Output the [X, Y] coordinate of the center of the cell containing the given text.  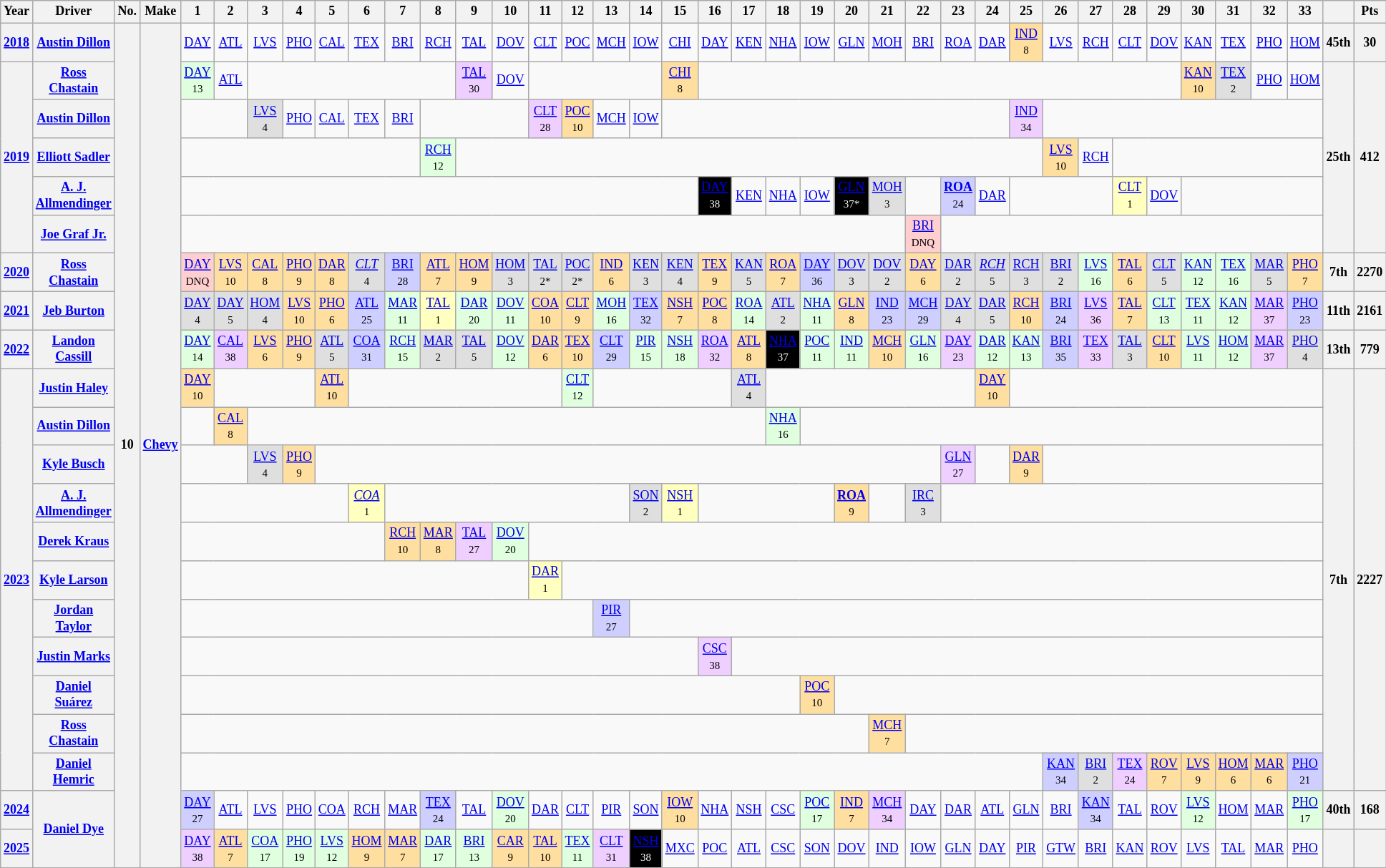
Make [160, 11]
Joe Graf Jr. [73, 234]
MAR11 [403, 311]
PIR15 [646, 349]
DOV12 [511, 349]
13 [611, 11]
2024 [17, 810]
CHI8 [680, 81]
45th [1338, 42]
Kyle Larson [73, 580]
ROA [959, 42]
33 [1305, 11]
TAL1 [438, 311]
CLT12 [577, 388]
CLT1 [1130, 196]
17 [749, 11]
Year [17, 11]
ATL8 [749, 349]
15 [680, 11]
NSH1 [680, 503]
DOV2 [887, 273]
NHA37 [783, 349]
POC2* [577, 273]
4 [299, 11]
TAL10 [545, 849]
2 [230, 11]
Derek Kraus [73, 542]
2025 [17, 849]
23 [959, 11]
KAN10 [1198, 81]
ATL10 [332, 388]
DAR2 [959, 273]
27 [1095, 11]
DAY27 [197, 810]
DAYDNQ [197, 273]
HOM4 [265, 311]
RCH5 [992, 273]
Kyle Busch [73, 464]
CLT10 [1164, 349]
Elliott Sadler [73, 157]
TAL30 [474, 81]
14 [646, 11]
CLT31 [611, 849]
IND [887, 849]
2022 [17, 349]
GLN37* [851, 196]
MOH3 [887, 196]
NSH [749, 810]
MAR2 [438, 349]
MAR5 [1269, 273]
21 [887, 11]
DAR1 [545, 580]
ROA14 [749, 311]
PHO4 [1305, 349]
DAY14 [197, 349]
IND11 [851, 349]
3 [265, 11]
MAR8 [438, 542]
TAL3 [1130, 349]
NSH38 [646, 849]
TAL2* [545, 273]
ATL2 [783, 311]
DAY5 [230, 311]
2270 [1370, 273]
ATL5 [332, 349]
DAR8 [332, 273]
CLT4 [366, 273]
BRIDNQ [923, 234]
LVS11 [1198, 349]
DAR9 [1026, 464]
CAR9 [511, 849]
1 [197, 11]
26 [1061, 11]
DAR5 [992, 311]
GLN27 [959, 464]
RCH15 [403, 349]
MAR6 [1269, 772]
Daniel Hemric [73, 772]
32 [1269, 11]
TEX10 [577, 349]
HOM6 [1234, 772]
13th [1338, 349]
PHO21 [1305, 772]
2227 [1370, 580]
16 [715, 11]
2018 [17, 42]
ROV7 [1164, 772]
SON2 [646, 503]
HOM12 [1234, 349]
Pts [1370, 11]
MCH 10 [887, 349]
11th [1338, 311]
PHO17 [1305, 810]
BRI35 [1061, 349]
11 [545, 11]
TAL27 [474, 542]
Jeb Burton [73, 311]
LVS16 [1095, 273]
CAL38 [230, 349]
RCH12 [438, 157]
POC11 [817, 349]
RCH3 [1026, 273]
19 [817, 11]
TEX9 [715, 273]
BRI13 [474, 849]
IOW10 [680, 810]
ROA9 [851, 503]
DOV11 [511, 311]
IND7 [851, 810]
412 [1370, 157]
ROA24 [959, 196]
TEX16 [1234, 273]
NSH18 [680, 349]
Chevy [160, 445]
LVS9 [1198, 772]
POC8 [715, 311]
DAR17 [438, 849]
IND8 [1026, 42]
28 [1130, 11]
CSC38 [715, 657]
ROA32 [715, 349]
TAL7 [1130, 311]
2020 [17, 273]
IND6 [611, 273]
IND23 [887, 311]
12 [577, 11]
CLT29 [611, 349]
PHO23 [1305, 311]
PHO6 [332, 311]
GLN 16 [923, 349]
168 [1370, 810]
NHA16 [783, 426]
CHI [680, 42]
KAN5 [749, 273]
29 [1164, 11]
COA17 [265, 849]
GLN8 [851, 311]
TEX33 [1095, 349]
24 [992, 11]
MXC [680, 849]
DOV3 [851, 273]
PHO7 [1305, 273]
GTW [1061, 849]
DAY6 [923, 273]
DAR6 [545, 349]
MCH29 [923, 311]
PIR27 [611, 618]
TEX32 [646, 311]
COA31 [366, 349]
KAN13 [1026, 349]
No. [127, 11]
ATL4 [749, 388]
BRI28 [403, 273]
Daniel Suárez [73, 695]
20 [851, 11]
25 [1026, 11]
9 [474, 11]
6 [366, 11]
TAL6 [1130, 273]
MAR7 [403, 849]
NHA11 [817, 311]
NSH7 [680, 311]
Justin Marks [73, 657]
COA 1 [366, 503]
MOH [887, 42]
5 [332, 11]
TAL5 [474, 349]
CLT9 [577, 311]
POC17 [817, 810]
ROA7 [783, 273]
COA10 [545, 311]
CLT5 [1164, 273]
DAY13 [197, 81]
TEX2 [1234, 81]
2019 [17, 157]
LVS36 [1095, 311]
779 [1370, 349]
CLT13 [1164, 311]
BRI24 [1061, 311]
40th [1338, 810]
Driver [73, 11]
ATL25 [366, 311]
2161 [1370, 311]
DAR12 [992, 349]
KEN4 [680, 273]
CLT28 [545, 119]
Jordan Taylor [73, 618]
HOM3 [511, 273]
Daniel Dye [73, 829]
31 [1234, 11]
Justin Haley [73, 388]
DAY36 [817, 273]
7 [403, 11]
PHO19 [299, 849]
DAY 23 [959, 349]
Landon Cassill [73, 349]
IND34 [1026, 119]
18 [783, 11]
2023 [17, 580]
MCH7 [887, 733]
MCH34 [887, 810]
MOH16 [611, 311]
LVS6 [265, 349]
DAR20 [474, 311]
25th [1338, 157]
2021 [17, 311]
8 [438, 11]
22 [923, 11]
COA [332, 810]
IRC3 [923, 503]
KEN3 [646, 273]
